Return the [X, Y] coordinate for the center point of the cell that contains the specified text.  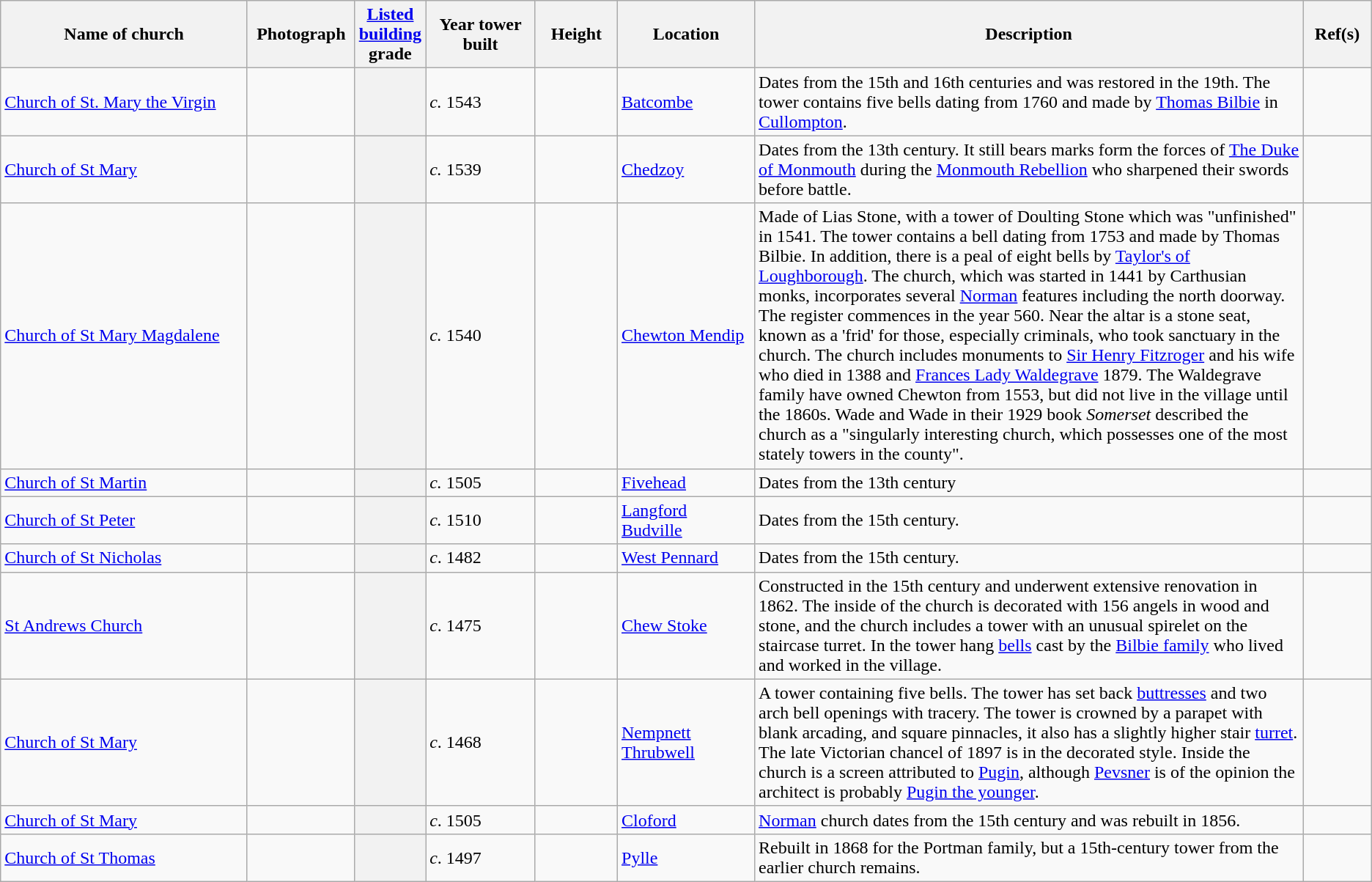
Year tower built [481, 34]
c. 1539 [481, 169]
c. 1540 [481, 336]
Church of St Peter [125, 521]
Rebuilt in 1868 for the Portman family, but a 15th-century tower from the earlier church remains. [1029, 858]
Listed building grade [390, 34]
Chew Stoke [686, 625]
c. 1497 [481, 858]
Langford Budville [686, 521]
Church of St Mary Magdalene [125, 336]
St Andrews Church [125, 625]
Pylle [686, 858]
c. 1475 [481, 625]
Church of St Nicholas [125, 558]
Nempnett Thrubwell [686, 742]
Church of St Thomas [125, 858]
Chewton Mendip [686, 336]
Church of St Martin [125, 482]
Batcombe [686, 102]
Name of church [125, 34]
Description [1029, 34]
Norman church dates from the 15th century and was rebuilt in 1856. [1029, 820]
Location [686, 34]
West Pennard [686, 558]
Church of St. Mary the Virgin [125, 102]
c. 1510 [481, 521]
Ref(s) [1338, 34]
Cloford [686, 820]
Chedzoy [686, 169]
Height [576, 34]
c. 1482 [481, 558]
c. 1468 [481, 742]
Dates from the 13th century [1029, 482]
Photograph [300, 34]
Fivehead [686, 482]
c. 1543 [481, 102]
